Pinpoint the cell where the given text exists, returning its [x, y] midpoint coordinate. 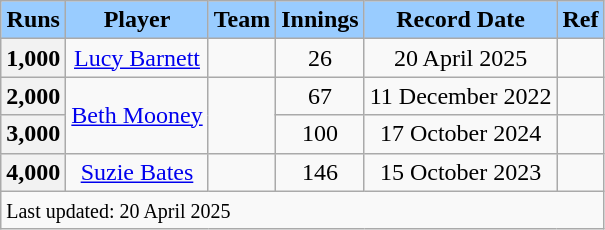
Runs [34, 20]
11 December 2022 [460, 96]
67 [320, 96]
100 [320, 134]
3,000 [34, 134]
146 [320, 172]
Ref [580, 20]
Beth Mooney [137, 115]
17 October 2024 [460, 134]
15 October 2023 [460, 172]
Suzie Bates [137, 172]
Team [242, 20]
26 [320, 58]
Last updated: 20 April 2025 [302, 210]
4,000 [34, 172]
Player [137, 20]
20 April 2025 [460, 58]
1,000 [34, 58]
Lucy Barnett [137, 58]
Record Date [460, 20]
2,000 [34, 96]
Innings [320, 20]
